Return [x, y] of the center of cell containing provided text 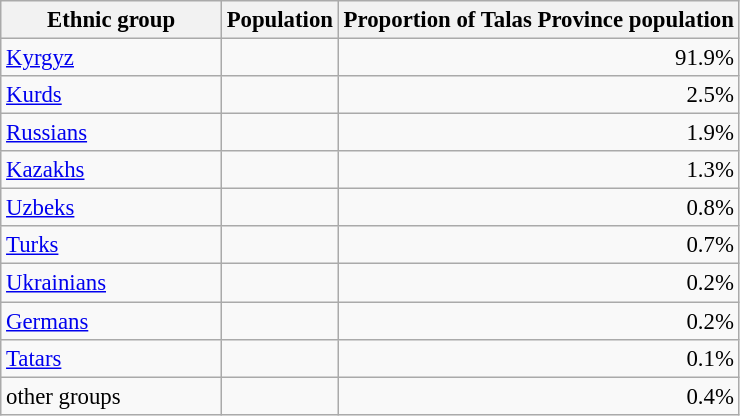
Ukrainians [112, 283]
Turks [112, 245]
Germans [112, 321]
other groups [112, 396]
0.4% [538, 396]
91.9% [538, 58]
Tatars [112, 358]
Russians [112, 133]
2.5% [538, 95]
Kazakhs [112, 170]
Kyrgyz [112, 58]
0.1% [538, 358]
1.9% [538, 133]
Uzbeks [112, 208]
Proportion of Talas Province population [538, 20]
0.7% [538, 245]
0.8% [538, 208]
1.3% [538, 170]
Ethnic group [112, 20]
Kurds [112, 95]
Population [280, 20]
